Find where the given text appears and provide that cell's center as (X, Y) coordinate. 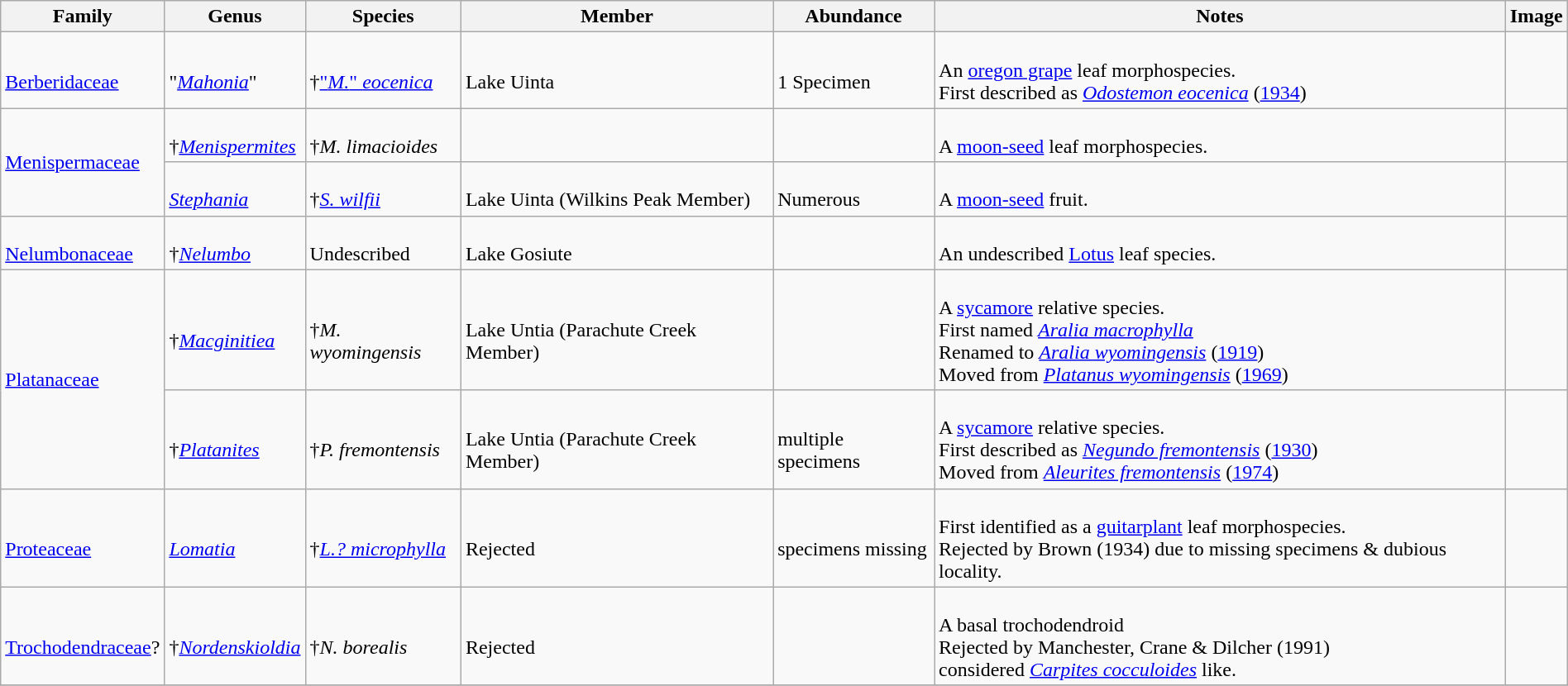
Member (617, 17)
First identified as a guitarplant leaf morphospecies.Rejected by Brown (1934) due to missing specimens & dubious locality. (1221, 537)
Numerous (853, 188)
Genus (235, 17)
1 Specimen (853, 70)
Lake Uinta (Wilkins Peak Member) (617, 188)
A basal trochodendroidRejected by Manchester, Crane & Dilcher (1991) considered Carpites cocculoides like. (1221, 636)
Undescribed (383, 243)
†M. limacioides (383, 136)
†N. borealis (383, 636)
Abundance (853, 17)
†Platanites (235, 440)
specimens missing (853, 537)
An oregon grape leaf morphospecies. First described as Odostemon eocenica (1934) (1221, 70)
†P. fremontensis (383, 440)
†L.? microphylla (383, 537)
†"M." eocenica (383, 70)
Nelumbonaceae (83, 243)
An undescribed Lotus leaf species. (1221, 243)
Lake Uinta (617, 70)
†M. wyomingensis (383, 330)
multiple specimens (853, 440)
Menispermaceae (83, 162)
Lake Gosiute (617, 243)
Image (1537, 17)
†S. wilfii (383, 188)
A moon-seed fruit. (1221, 188)
A sycamore relative species.First named Aralia macrophylla Renamed to Aralia wyomingensis (1919) Moved from Platanus wyomingensis (1969) (1221, 330)
†Nordenskioldia (235, 636)
†Nelumbo (235, 243)
Notes (1221, 17)
"Mahonia" (235, 70)
†Macginitiea (235, 330)
A moon-seed leaf morphospecies. (1221, 136)
Family (83, 17)
Lomatia (235, 537)
†Menispermites (235, 136)
Platanaceae (83, 379)
Stephania (235, 188)
A sycamore relative species.First described as Negundo fremontensis (1930) Moved from Aleurites fremontensis (1974) (1221, 440)
Species (383, 17)
Proteaceae (83, 537)
Trochodendraceae? (83, 636)
Berberidaceae (83, 70)
